Find where the given text appears and provide that cell's center as (x, y) coordinate. 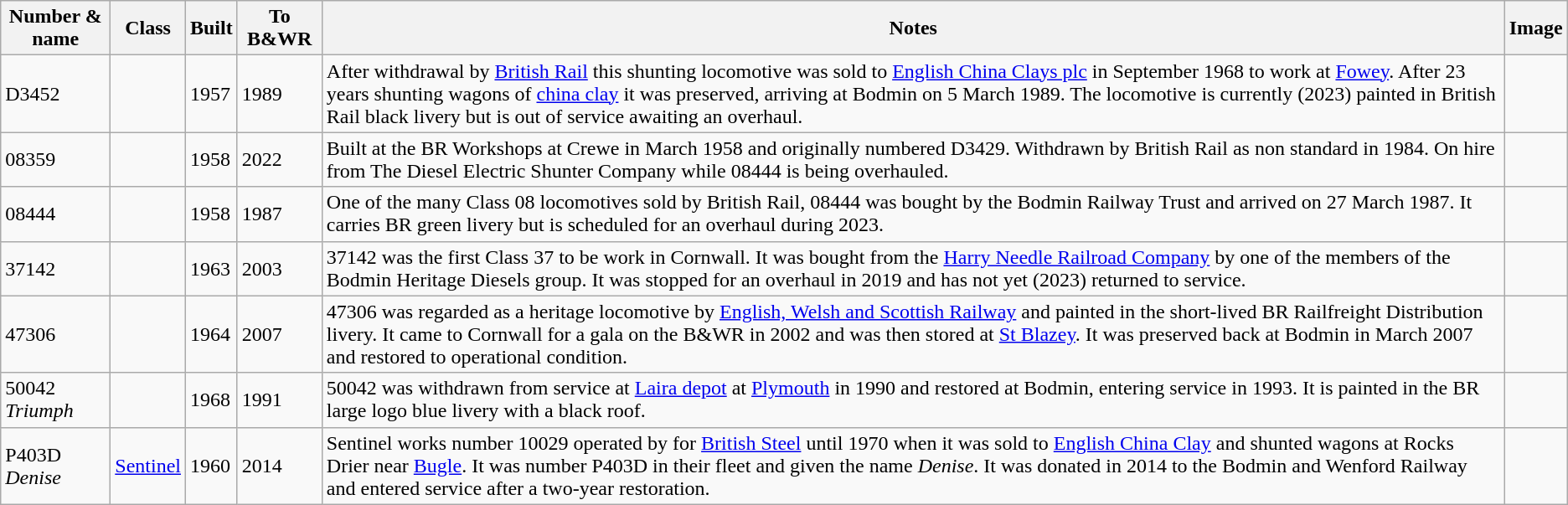
P403D Denise (55, 466)
08444 (55, 214)
2003 (280, 268)
Notes (913, 28)
2022 (280, 159)
Sentinel (148, 466)
2007 (280, 334)
08359 (55, 159)
1968 (211, 400)
1960 (211, 466)
To B&WR (280, 28)
1964 (211, 334)
1957 (211, 94)
1987 (280, 214)
Built (211, 28)
1989 (280, 94)
47306 (55, 334)
Number & name (55, 28)
D3452 (55, 94)
50042 Triumph (55, 400)
2014 (280, 466)
1991 (280, 400)
37142 (55, 268)
1963 (211, 268)
Class (148, 28)
Image (1536, 28)
